Detect which cell encompasses the target text, then output its (x, y) center coordinate. 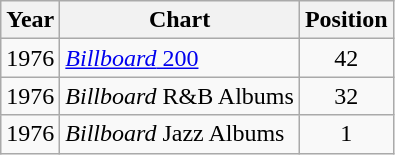
Billboard R&B Albums (180, 96)
Billboard 200 (180, 58)
Billboard Jazz Albums (180, 134)
1 (346, 134)
Position (346, 20)
32 (346, 96)
42 (346, 58)
Year (30, 20)
Chart (180, 20)
